Return (x, y) of the center of cell containing provided text 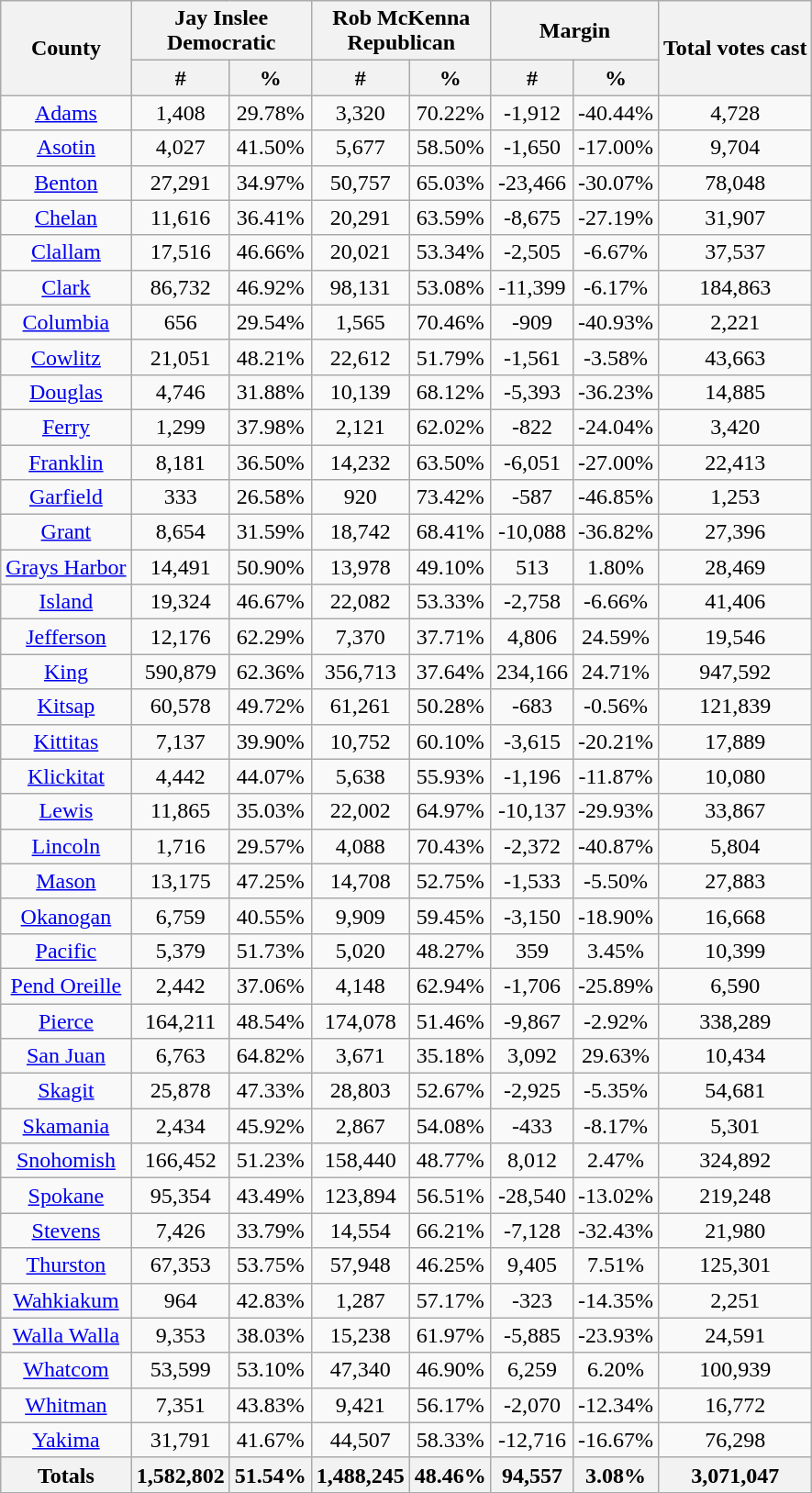
1.80% (615, 567)
-17.00% (615, 148)
9,704 (735, 148)
31,907 (735, 217)
44,507 (360, 1440)
26.58% (270, 497)
Pierce (66, 1021)
100,939 (735, 1370)
-40.87% (615, 846)
48.77% (450, 1161)
53.75% (270, 1265)
14,232 (360, 462)
-23,466 (532, 183)
Island (66, 602)
Totals (66, 1475)
20,291 (360, 217)
19,546 (735, 637)
58.33% (450, 1440)
24.59% (615, 637)
7,370 (360, 637)
Ferry (66, 427)
-3,615 (532, 741)
Klickitat (66, 776)
60.10% (450, 741)
5,379 (180, 951)
158,440 (360, 1161)
King (66, 672)
-2,505 (532, 252)
Grays Harbor (66, 567)
53.08% (450, 287)
14,885 (735, 392)
7.51% (615, 1265)
-10,088 (532, 532)
166,452 (180, 1161)
-24.04% (615, 427)
Columbia (66, 322)
5,677 (360, 148)
Spokane (66, 1196)
174,078 (360, 1021)
-32.43% (615, 1231)
43,663 (735, 357)
49.10% (450, 567)
62.94% (450, 986)
Jay InsleeDemocratic (221, 31)
-2.92% (615, 1021)
57,948 (360, 1265)
Yakima (66, 1440)
27,291 (180, 183)
Total votes cast (735, 48)
Kitsap (66, 707)
53,599 (180, 1370)
64.97% (450, 811)
46.67% (270, 602)
10,080 (735, 776)
6,590 (735, 986)
73.42% (450, 497)
36.50% (270, 462)
-40.44% (615, 113)
656 (180, 322)
41.67% (270, 1440)
51.23% (270, 1161)
Chelan (66, 217)
-11.87% (615, 776)
50.28% (450, 707)
37.98% (270, 427)
33.79% (270, 1231)
46.92% (270, 287)
-23.93% (615, 1335)
-28,540 (532, 1196)
Benton (66, 183)
11,865 (180, 811)
37,537 (735, 252)
1,565 (360, 322)
29.78% (270, 113)
59.45% (450, 916)
43.83% (270, 1405)
3.08% (615, 1475)
4,806 (532, 637)
53.34% (450, 252)
41.50% (270, 148)
-27.19% (615, 217)
Margin (574, 31)
234,166 (532, 672)
-1,706 (532, 986)
35.18% (450, 1056)
55.93% (450, 776)
-1,912 (532, 113)
Skamania (66, 1126)
Jefferson (66, 637)
8,181 (180, 462)
52.67% (450, 1091)
68.12% (450, 392)
7,426 (180, 1231)
51.79% (450, 357)
5,301 (735, 1126)
3,071,047 (735, 1475)
-36.23% (615, 392)
9,405 (532, 1265)
54.08% (450, 1126)
-1,650 (532, 148)
513 (532, 567)
53.33% (450, 602)
57.17% (450, 1300)
125,301 (735, 1265)
58.50% (450, 148)
14,491 (180, 567)
67,353 (180, 1265)
6,759 (180, 916)
47.25% (270, 881)
3,320 (360, 113)
6.20% (615, 1370)
42.83% (270, 1300)
Grant (66, 532)
-0.56% (615, 707)
6,259 (532, 1370)
-8,675 (532, 217)
Kittitas (66, 741)
48.46% (450, 1475)
21,980 (735, 1231)
24.71% (615, 672)
13,175 (180, 881)
-16.67% (615, 1440)
-6.17% (615, 287)
Okanogan (66, 916)
22,002 (360, 811)
62.36% (270, 672)
64.82% (270, 1056)
Garfield (66, 497)
-1,561 (532, 357)
-6.66% (615, 602)
10,399 (735, 951)
Clallam (66, 252)
Lincoln (66, 846)
53.10% (270, 1370)
-5,393 (532, 392)
9,909 (360, 916)
-46.85% (615, 497)
County (66, 48)
5,020 (360, 951)
Walla Walla (66, 1335)
13,978 (360, 567)
14,554 (360, 1231)
27,883 (735, 881)
21,051 (180, 357)
86,732 (180, 287)
76,298 (735, 1440)
-20.21% (615, 741)
35.03% (270, 811)
47,340 (360, 1370)
49.72% (270, 707)
1,488,245 (360, 1475)
11,616 (180, 217)
22,413 (735, 462)
60,578 (180, 707)
38.03% (270, 1335)
-36.82% (615, 532)
Clark (66, 287)
24,591 (735, 1335)
Adams (66, 113)
121,839 (735, 707)
2,251 (735, 1300)
31.88% (270, 392)
46.90% (450, 1370)
36.41% (270, 217)
2,221 (735, 322)
-2,758 (532, 602)
16,668 (735, 916)
184,863 (735, 287)
-2,372 (532, 846)
964 (180, 1300)
50.90% (270, 567)
Wahkiakum (66, 1300)
46.66% (270, 252)
-30.07% (615, 183)
-909 (532, 322)
65.03% (450, 183)
9,421 (360, 1405)
1,287 (360, 1300)
-25.89% (615, 986)
52.75% (450, 881)
338,289 (735, 1021)
Stevens (66, 1231)
1,299 (180, 427)
10,139 (360, 392)
-12,716 (532, 1440)
34.97% (270, 183)
-5.50% (615, 881)
28,803 (360, 1091)
3,092 (532, 1056)
78,048 (735, 183)
5,638 (360, 776)
Rob McKennaRepublican (401, 31)
-27.00% (615, 462)
22,612 (360, 357)
-1,196 (532, 776)
16,772 (735, 1405)
2,121 (360, 427)
-18.90% (615, 916)
7,351 (180, 1405)
-29.93% (615, 811)
356,713 (360, 672)
590,879 (180, 672)
-10,137 (532, 811)
94,557 (532, 1475)
4,027 (180, 148)
47.33% (270, 1091)
17,516 (180, 252)
8,012 (532, 1161)
4,746 (180, 392)
10,752 (360, 741)
4,728 (735, 113)
54,681 (735, 1091)
Lewis (66, 811)
-587 (532, 497)
48.21% (270, 357)
-433 (532, 1126)
1,253 (735, 497)
14,708 (360, 881)
219,248 (735, 1196)
324,892 (735, 1161)
Douglas (66, 392)
6,763 (180, 1056)
62.02% (450, 427)
333 (180, 497)
43.49% (270, 1196)
Pend Oreille (66, 986)
29.57% (270, 846)
4,148 (360, 986)
41,406 (735, 602)
-683 (532, 707)
-1,533 (532, 881)
-40.93% (615, 322)
37.06% (270, 986)
-14.35% (615, 1300)
9,353 (180, 1335)
20,021 (360, 252)
-6,051 (532, 462)
-13.02% (615, 1196)
63.59% (450, 217)
Franklin (66, 462)
51.46% (450, 1021)
29.63% (615, 1056)
62.29% (270, 637)
Skagit (66, 1091)
98,131 (360, 287)
18,742 (360, 532)
-5.35% (615, 1091)
Whatcom (66, 1370)
17,889 (735, 741)
8,654 (180, 532)
48.27% (450, 951)
Whitman (66, 1405)
920 (360, 497)
63.50% (450, 462)
33,867 (735, 811)
San Juan (66, 1056)
947,592 (735, 672)
-9,867 (532, 1021)
4,442 (180, 776)
-3,150 (532, 916)
Snohomish (66, 1161)
95,354 (180, 1196)
40.55% (270, 916)
-2,070 (532, 1405)
Pacific (66, 951)
70.22% (450, 113)
2,434 (180, 1126)
27,396 (735, 532)
3,420 (735, 427)
15,238 (360, 1335)
123,894 (360, 1196)
-323 (532, 1300)
51.54% (270, 1475)
-11,399 (532, 287)
-8.17% (615, 1126)
45.92% (270, 1126)
37.64% (450, 672)
61.97% (450, 1335)
51.73% (270, 951)
31,791 (180, 1440)
66.21% (450, 1231)
19,324 (180, 602)
3.45% (615, 951)
22,082 (360, 602)
1,582,802 (180, 1475)
2,867 (360, 1126)
29.54% (270, 322)
5,804 (735, 846)
1,408 (180, 113)
50,757 (360, 183)
Mason (66, 881)
1,716 (180, 846)
70.43% (450, 846)
31.59% (270, 532)
10,434 (735, 1056)
2,442 (180, 986)
39.90% (270, 741)
70.46% (450, 322)
37.71% (450, 637)
56.51% (450, 1196)
-822 (532, 427)
Cowlitz (66, 357)
28,469 (735, 567)
46.25% (450, 1265)
359 (532, 951)
61,261 (360, 707)
25,878 (180, 1091)
12,176 (180, 637)
3,671 (360, 1056)
-6.67% (615, 252)
-2,925 (532, 1091)
7,137 (180, 741)
-7,128 (532, 1231)
56.17% (450, 1405)
164,211 (180, 1021)
-12.34% (615, 1405)
44.07% (270, 776)
2.47% (615, 1161)
68.41% (450, 532)
Thurston (66, 1265)
-5,885 (532, 1335)
-3.58% (615, 357)
Asotin (66, 148)
4,088 (360, 846)
48.54% (270, 1021)
